Output the [X, Y] coordinate of the center of the cell containing the given text.  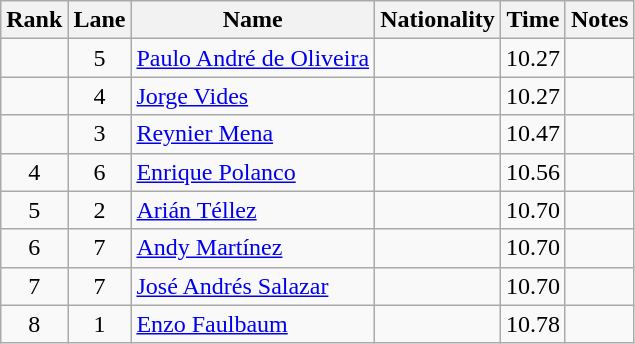
10.78 [532, 324]
2 [100, 210]
Nationality [438, 20]
10.56 [532, 172]
Lane [100, 20]
José Andrés Salazar [253, 286]
Enzo Faulbaum [253, 324]
Arián Téllez [253, 210]
Reynier Mena [253, 134]
Paulo André de Oliveira [253, 58]
Jorge Vides [253, 96]
Rank [34, 20]
1 [100, 324]
Notes [599, 20]
Andy Martínez [253, 248]
3 [100, 134]
Name [253, 20]
Time [532, 20]
8 [34, 324]
Enrique Polanco [253, 172]
10.47 [532, 134]
